Extract the [x, y] coordinate from the center of the cell holding the provided text.  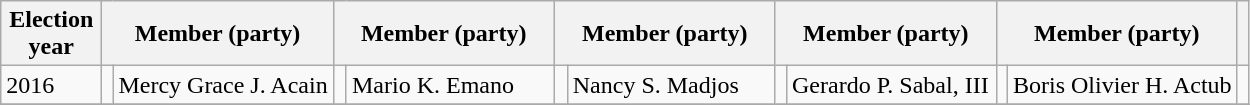
Gerardo P. Sabal, III [891, 85]
Mario K. Emano [450, 85]
Boris Olivier H. Actub [1122, 85]
Electionyear [52, 34]
Mercy Grace J. Acain [223, 85]
Nancy S. Madjos [671, 85]
2016 [52, 85]
